Return the [X, Y] coordinate for the center point of the cell that contains the specified text.  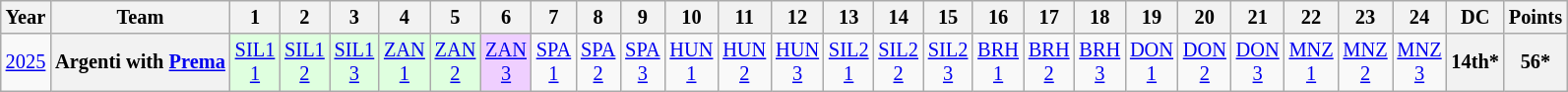
13 [848, 17]
SIL13 [354, 62]
23 [1366, 17]
ZAN3 [506, 62]
Points [1536, 17]
19 [1152, 17]
MNZ1 [1311, 62]
Argenti with Prema [140, 62]
HUN3 [797, 62]
MNZ3 [1419, 62]
21 [1258, 17]
BRH2 [1049, 62]
1 [255, 17]
SIL21 [848, 62]
DON3 [1258, 62]
MNZ2 [1366, 62]
SPA1 [553, 62]
8 [598, 17]
SIL11 [255, 62]
24 [1419, 17]
17 [1049, 17]
DC [1475, 17]
14th* [1475, 62]
18 [1099, 17]
DON1 [1152, 62]
BRH1 [998, 62]
16 [998, 17]
Team [140, 17]
SPA3 [642, 62]
ZAN2 [456, 62]
HUN1 [691, 62]
15 [948, 17]
ZAN1 [405, 62]
11 [744, 17]
22 [1311, 17]
6 [506, 17]
12 [797, 17]
56* [1536, 62]
2025 [26, 62]
5 [456, 17]
3 [354, 17]
4 [405, 17]
14 [898, 17]
SIL22 [898, 62]
DON2 [1205, 62]
SIL23 [948, 62]
SIL12 [304, 62]
20 [1205, 17]
BRH3 [1099, 62]
Year [26, 17]
SPA2 [598, 62]
9 [642, 17]
HUN2 [744, 62]
10 [691, 17]
2 [304, 17]
7 [553, 17]
